Capture the cell that displays the provided text and extract its (x, y) central coordinate. 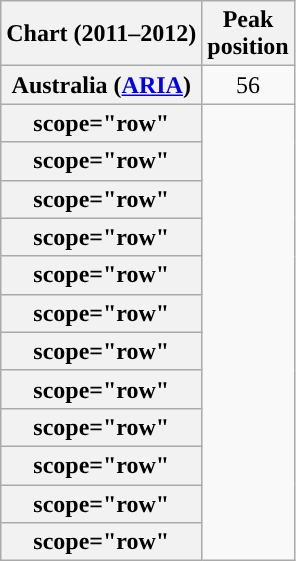
Chart (2011–2012) (102, 34)
56 (248, 85)
Australia (ARIA) (102, 85)
Peakposition (248, 34)
